Return the (x, y) coordinate for the center point of the cell that contains the specified text.  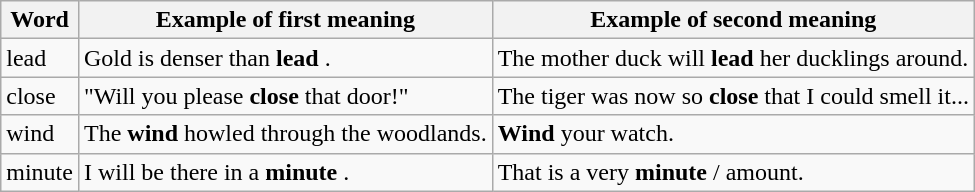
minute (40, 172)
That is a very minute / amount. (733, 172)
The wind howled through the woodlands. (285, 134)
Word (40, 20)
The mother duck will lead her ducklings around. (733, 58)
Example of first meaning (285, 20)
wind (40, 134)
lead (40, 58)
I will be there in a minute . (285, 172)
close (40, 96)
"Will you please close that door!" (285, 96)
Example of second meaning (733, 20)
The tiger was now so close that I could smell it... (733, 96)
Gold is denser than lead . (285, 58)
Wind your watch. (733, 134)
